Find where the given text appears and provide that cell's center as [x, y] coordinate. 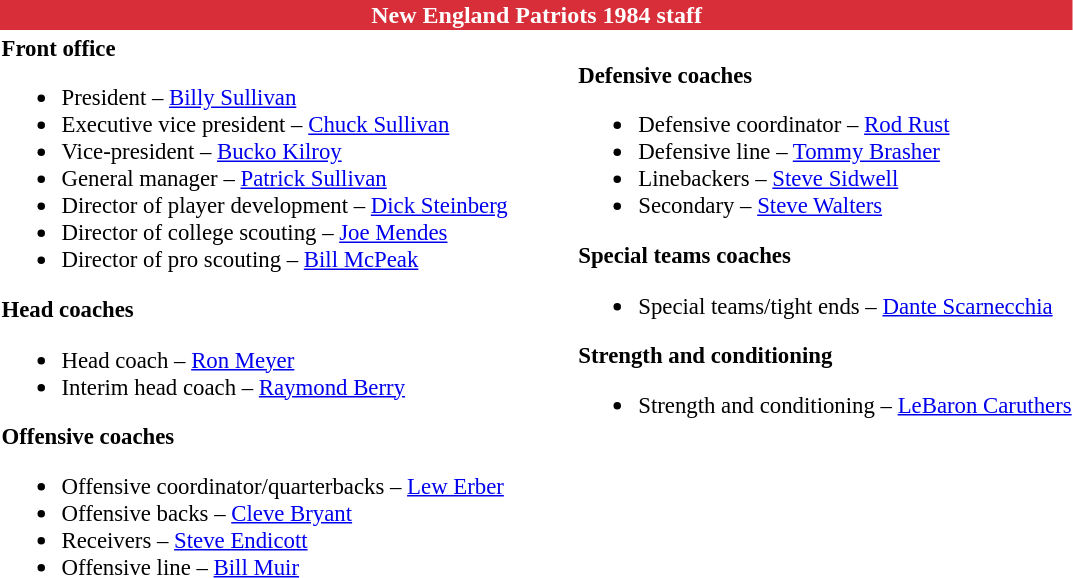
New England Patriots 1984 staff [536, 15]
